Output the [X, Y] coordinate of the center of the cell containing the given text.  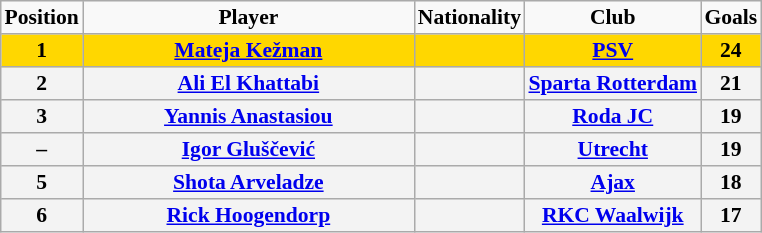
17 [731, 216]
Nationality [470, 18]
Yannis Anastasiou [249, 116]
PSV [613, 50]
Position [42, 18]
Igor Gluščević [249, 150]
Goals [731, 18]
– [42, 150]
Ajax [613, 182]
RKC Waalwijk [613, 216]
3 [42, 116]
24 [731, 50]
Shota Arveladze [249, 182]
Club [613, 18]
Mateja Kežman [249, 50]
1 [42, 50]
Rick Hoogendorp [249, 216]
Ali El Khattabi [249, 84]
18 [731, 182]
Roda JC [613, 116]
2 [42, 84]
Player [249, 18]
5 [42, 182]
Utrecht [613, 150]
Sparta Rotterdam [613, 84]
21 [731, 84]
6 [42, 216]
